Capture the cell that displays the provided text and extract its (X, Y) central coordinate. 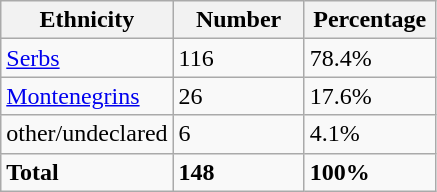
4.1% (370, 134)
Montenegrins (87, 96)
Ethnicity (87, 20)
26 (238, 96)
148 (238, 172)
100% (370, 172)
6 (238, 134)
116 (238, 58)
78.4% (370, 58)
17.6% (370, 96)
other/undeclared (87, 134)
Serbs (87, 58)
Total (87, 172)
Percentage (370, 20)
Number (238, 20)
